Find where the given text appears and provide that cell's center as (x, y) coordinate. 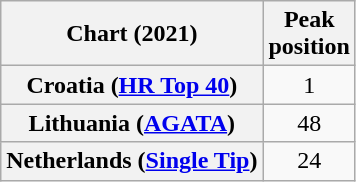
Croatia (HR Top 40) (132, 85)
1 (309, 85)
Lithuania (AGATA) (132, 123)
Peakposition (309, 34)
48 (309, 123)
24 (309, 161)
Netherlands (Single Tip) (132, 161)
Chart (2021) (132, 34)
